Return the [x, y] coordinate for the center point of the cell that contains the specified text.  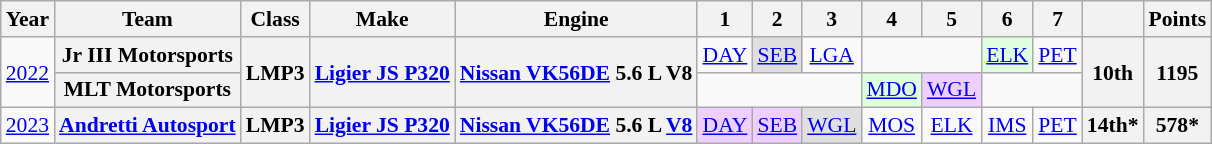
MOS [892, 126]
3 [832, 19]
2022 [28, 72]
Jr III Motorsports [148, 55]
4 [892, 19]
2023 [28, 126]
Andretti Autosport [148, 126]
1 [724, 19]
10th [1113, 72]
Points [1178, 19]
2 [777, 19]
Team [148, 19]
MDO [892, 90]
7 [1058, 19]
578* [1178, 126]
14th* [1113, 126]
Make [382, 19]
Engine [576, 19]
1195 [1178, 72]
IMS [1007, 126]
MLT Motorsports [148, 90]
LGA [832, 55]
5 [952, 19]
6 [1007, 19]
Year [28, 19]
Class [276, 19]
